Provide the [x, y] coordinate of the cell's center where the given text is located.  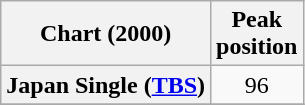
Japan Single (TBS) [106, 85]
Chart (2000) [106, 34]
Peakposition [257, 34]
96 [257, 85]
